From the cell containing the given text, extract its center point as (x, y) coordinate. 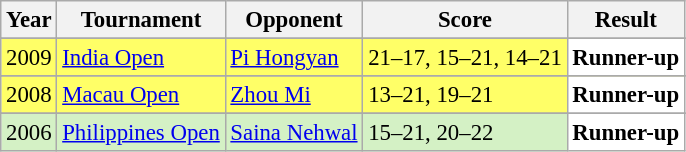
Saina Nehwal (294, 133)
13–21, 19–21 (465, 95)
Score (465, 20)
2006 (29, 133)
Macau Open (141, 95)
Result (626, 20)
2009 (29, 58)
Philippines Open (141, 133)
Year (29, 20)
2008 (29, 95)
Pi Hongyan (294, 58)
Zhou Mi (294, 95)
21–17, 15–21, 14–21 (465, 58)
15–21, 20–22 (465, 133)
Tournament (141, 20)
India Open (141, 58)
Opponent (294, 20)
